Return the (x, y) coordinate for the center point of the cell that contains the specified text.  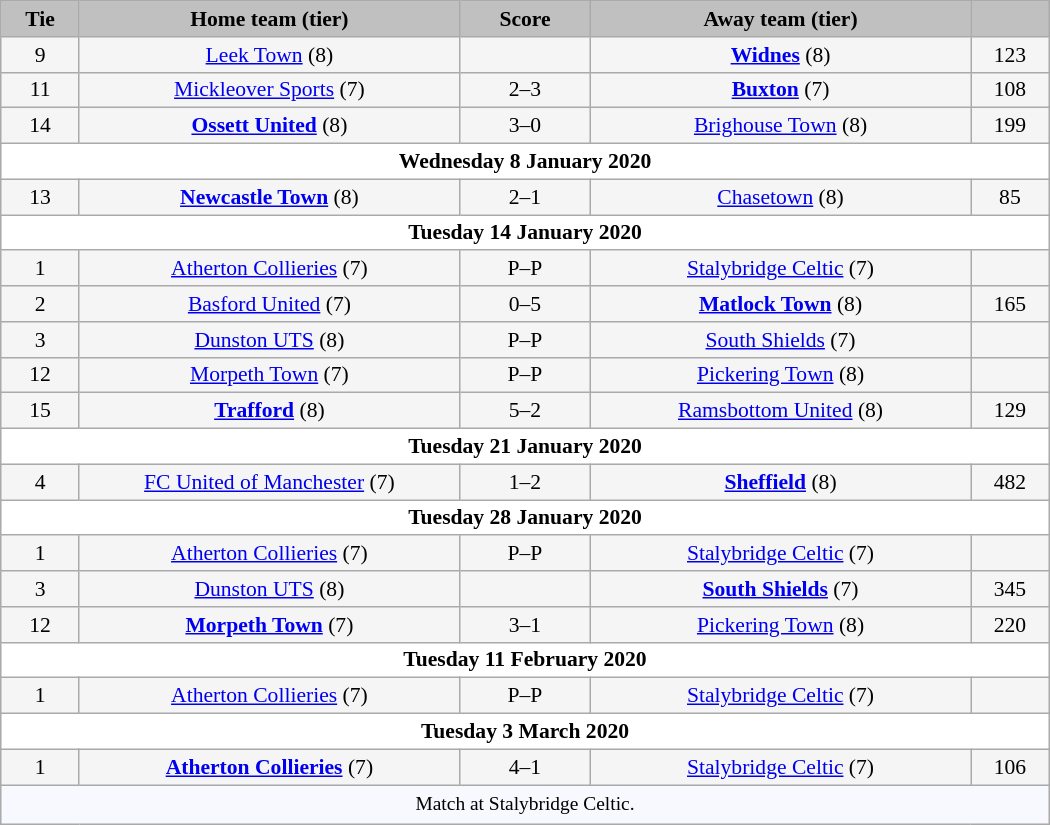
4 (40, 482)
13 (40, 197)
Tie (40, 19)
Brighouse Town (8) (781, 126)
FC United of Manchester (7) (269, 482)
165 (1010, 304)
108 (1010, 90)
Sheffield (8) (781, 482)
123 (1010, 55)
Match at Stalybridge Celtic. (525, 804)
Chasetown (8) (781, 197)
2 (40, 304)
Score (524, 19)
Away team (tier) (781, 19)
Tuesday 28 January 2020 (525, 518)
Basford United (7) (269, 304)
Buxton (7) (781, 90)
Ramsbottom United (8) (781, 411)
Tuesday 21 January 2020 (525, 447)
106 (1010, 767)
11 (40, 90)
9 (40, 55)
Mickleover Sports (7) (269, 90)
Trafford (8) (269, 411)
4–1 (524, 767)
3–1 (524, 625)
345 (1010, 589)
482 (1010, 482)
Tuesday 11 February 2020 (525, 660)
5–2 (524, 411)
220 (1010, 625)
129 (1010, 411)
Newcastle Town (8) (269, 197)
2–1 (524, 197)
Widnes (8) (781, 55)
1–2 (524, 482)
14 (40, 126)
Wednesday 8 January 2020 (525, 162)
Tuesday 3 March 2020 (525, 732)
Tuesday 14 January 2020 (525, 233)
Ossett United (8) (269, 126)
15 (40, 411)
0–5 (524, 304)
199 (1010, 126)
2–3 (524, 90)
3–0 (524, 126)
Leek Town (8) (269, 55)
85 (1010, 197)
Home team (tier) (269, 19)
Matlock Town (8) (781, 304)
